Search for the cell housing the specified text and yield its (x, y) center coordinate. 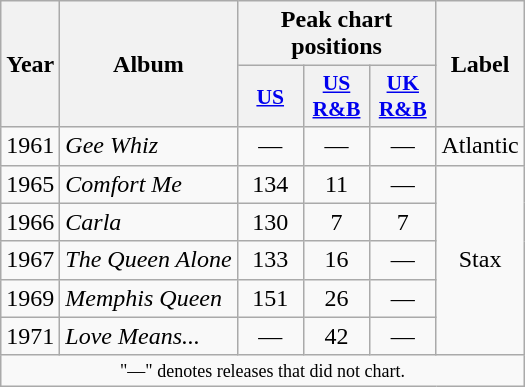
1961 (30, 146)
Love Means... (148, 336)
US (270, 96)
Comfort Me (148, 184)
Stax (480, 260)
Gee Whiz (148, 146)
The Queen Alone (148, 260)
1971 (30, 336)
Atlantic (480, 146)
1967 (30, 260)
133 (270, 260)
11 (336, 184)
1969 (30, 298)
42 (336, 336)
UK R&B (403, 96)
Peak chart positions (336, 34)
US R&B (336, 96)
151 (270, 298)
"—" denotes releases that did not chart. (263, 370)
Memphis Queen (148, 298)
Label (480, 64)
1966 (30, 222)
Year (30, 64)
134 (270, 184)
1965 (30, 184)
130 (270, 222)
16 (336, 260)
Carla (148, 222)
Album (148, 64)
26 (336, 298)
